Scan for the cell matching the given text and deliver its (x, y) coordinate at center. 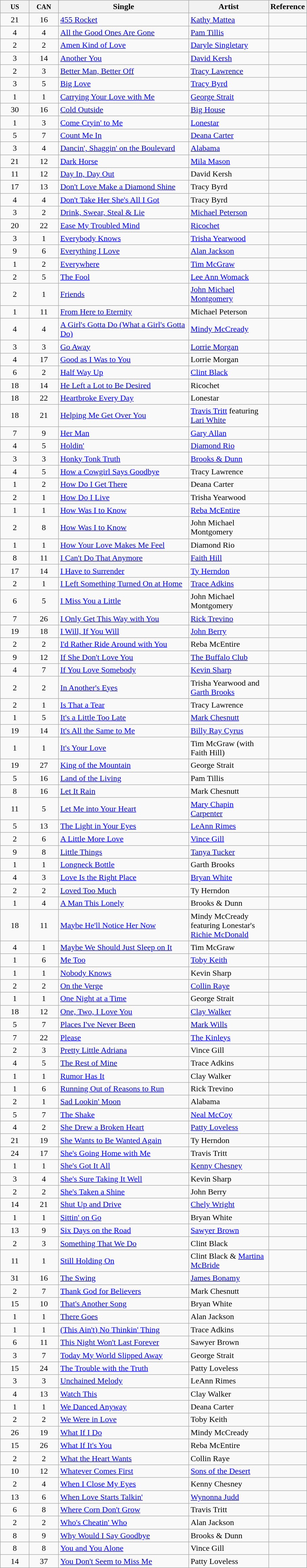
This Night Won't Last Forever (124, 1343)
Wynonna Judd (229, 1497)
Day In, Day Out (124, 174)
Places I've Never Been (124, 1024)
Tim McGraw (with Faith Hill) (229, 748)
What the Heart Wants (124, 1458)
He Left a Lot to Be Desired (124, 385)
Thank God for Believers (124, 1291)
I Will, If You Will (124, 632)
Heartbroke Every Day (124, 398)
Please (124, 1037)
Friends (124, 294)
I Can't Do That Anymore (124, 558)
Rumor Has It (124, 1076)
Drink, Swear, Steal & Lie (124, 213)
A Girl's Gotta Do (What a Girl's Gotta Do) (124, 329)
We Were in Love (124, 1420)
Longneck Bottle (124, 865)
What If It's You (124, 1445)
I Miss You a Little (124, 601)
When Love Starts Talkin' (124, 1497)
In Another's Eyes (124, 688)
The Light in Your Eyes (124, 826)
Shut Up and Drive (124, 1205)
Who's Cheatin' Who (124, 1523)
Daryle Singletary (229, 45)
Holdin' (124, 446)
What If I Do (124, 1432)
I Have to Surrender (124, 571)
If You Love Somebody (124, 670)
Mindy McCready featuring Lonestar's Richie McDonald (229, 925)
The Buffalo Club (229, 657)
Big House (229, 110)
Love Is the Right Place (124, 878)
Garth Brooks (229, 865)
It's Your Love (124, 748)
Come Cryin' to Me (124, 122)
Let Me into Your Heart (124, 809)
Travis Tritt featuring Lari White (229, 416)
How Do I Live (124, 497)
The Shake (124, 1115)
Loved Too Much (124, 890)
Mark Wills (229, 1024)
30 (15, 110)
When I Close My Eyes (124, 1484)
Watch This (124, 1394)
Land of the Living (124, 778)
I Left Something Turned On at Home (124, 584)
A Man This Lonely (124, 903)
Sittin' on Go (124, 1217)
She's Taken a Shine (124, 1192)
Artist (229, 7)
Go Away (124, 347)
Running Out of Reasons to Run (124, 1089)
Honky Tonk Truth (124, 459)
Everybody Knows (124, 238)
We Danced Anyway (124, 1407)
Her Man (124, 433)
Billy Ray Cyrus (229, 731)
How Your Love Makes Me Feel (124, 545)
One Night at a Time (124, 999)
Don't Take Her She's All I Got (124, 200)
James Bonamy (229, 1278)
31 (15, 1278)
Me Too (124, 960)
Ease My Troubled Mind (124, 225)
Nobody Knows (124, 973)
The Fool (124, 277)
Single (124, 7)
Six Days on the Road (124, 1230)
455 Rocket (124, 20)
You and You Alone (124, 1548)
Where Corn Don't Grow (124, 1510)
It's a Little Too Late (124, 718)
Carrying Your Love with Me (124, 97)
Is That a Tear (124, 705)
Lee Ann Womack (229, 277)
Everything I Love (124, 251)
CAN (44, 7)
Mila Mason (229, 161)
Unchained Melody (124, 1381)
It's All the Same to Me (124, 731)
Whatever Comes First (124, 1471)
She's Got It All (124, 1166)
That's Another Song (124, 1304)
Faith Hill (229, 558)
Good as I Was to You (124, 359)
There Goes (124, 1317)
Maybe He'll Notice Her Now (124, 925)
Don't Love Make a Diamond Shine (124, 187)
All the Good Ones Are Gone (124, 32)
Reference (288, 7)
Today My World Slipped Away (124, 1355)
Little Things (124, 852)
Dancin', Shaggin' on the Boulevard (124, 148)
Count Me In (124, 135)
Better Man, Better Off (124, 71)
37 (44, 1561)
Tanya Tucker (229, 852)
How Do I Get There (124, 484)
You Don't Seem to Miss Me (124, 1561)
The Kinleys (229, 1037)
Trisha Yearwood and Garth Brooks (229, 688)
Something That We Do (124, 1243)
Gary Allan (229, 433)
The Rest of Mine (124, 1063)
Amen Kind of Love (124, 45)
She's Sure Taking It Well (124, 1179)
Why Would I Say Goodbye (124, 1536)
Still Holding On (124, 1260)
Mary Chapin Carpenter (229, 809)
Sons of the Desert (229, 1471)
Maybe We Should Just Sleep on It (124, 947)
One, Two, I Love You (124, 1012)
27 (44, 765)
Big Love (124, 84)
(This Ain't) No Thinkin' Thing (124, 1330)
Neal McCoy (229, 1115)
A Little More Love (124, 839)
She Wants to Be Wanted Again (124, 1140)
King of the Mountain (124, 765)
The Swing (124, 1278)
She's Going Home with Me (124, 1153)
Everywhere (124, 264)
I Only Get This Way with You (124, 618)
The Trouble with the Truth (124, 1368)
From Here to Eternity (124, 312)
Let It Rain (124, 791)
She Drew a Broken Heart (124, 1127)
Clint Black & Martina McBride (229, 1260)
20 (15, 225)
Sad Lookin' Moon (124, 1102)
Half Way Up (124, 372)
I'd Rather Ride Around with You (124, 644)
US (15, 7)
Pretty Little Adriana (124, 1050)
How a Cowgirl Says Goodbye (124, 472)
Cold Outside (124, 110)
If She Don't Love You (124, 657)
Kathy Mattea (229, 20)
Helping Me Get Over You (124, 416)
Another You (124, 58)
Chely Wright (229, 1205)
On the Verge (124, 986)
Dark Horse (124, 161)
